Find where the given text appears and provide that cell's center as [X, Y] coordinate. 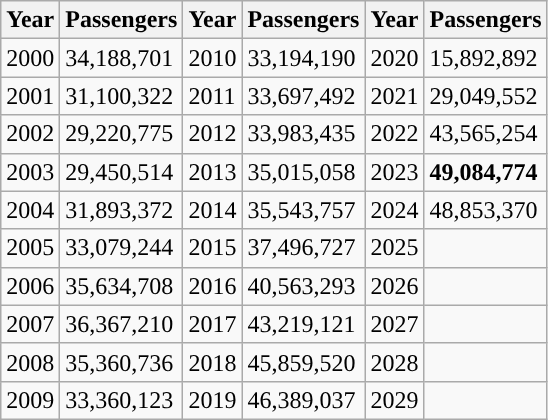
2026 [394, 286]
2029 [394, 400]
2009 [30, 400]
2021 [394, 96]
29,450,514 [122, 172]
2000 [30, 58]
2003 [30, 172]
34,188,701 [122, 58]
36,367,210 [122, 324]
2016 [212, 286]
2005 [30, 248]
2011 [212, 96]
49,084,774 [486, 172]
33,983,435 [304, 134]
2025 [394, 248]
33,360,123 [122, 400]
43,565,254 [486, 134]
31,893,372 [122, 210]
2001 [30, 96]
31,100,322 [122, 96]
2013 [212, 172]
37,496,727 [304, 248]
2019 [212, 400]
33,194,190 [304, 58]
2024 [394, 210]
29,220,775 [122, 134]
2022 [394, 134]
29,049,552 [486, 96]
48,853,370 [486, 210]
15,892,892 [486, 58]
33,697,492 [304, 96]
2012 [212, 134]
2007 [30, 324]
2023 [394, 172]
2010 [212, 58]
35,360,736 [122, 362]
43,219,121 [304, 324]
46,389,037 [304, 400]
2028 [394, 362]
2004 [30, 210]
2014 [212, 210]
2002 [30, 134]
2008 [30, 362]
2027 [394, 324]
33,079,244 [122, 248]
2006 [30, 286]
2020 [394, 58]
2015 [212, 248]
35,543,757 [304, 210]
45,859,520 [304, 362]
35,634,708 [122, 286]
2017 [212, 324]
35,015,058 [304, 172]
40,563,293 [304, 286]
2018 [212, 362]
